Return [x, y] of the center of cell containing provided text 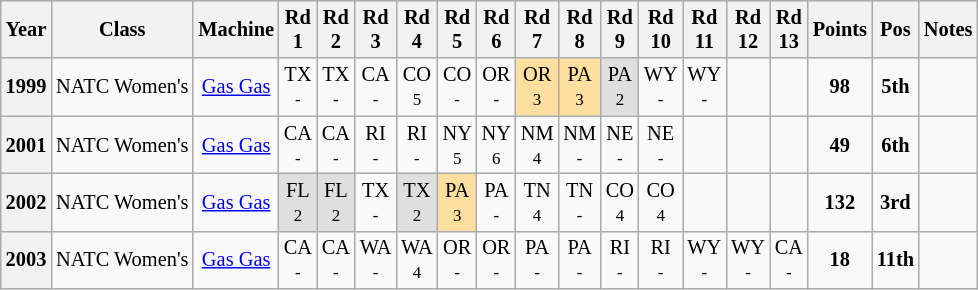
5th [896, 87]
Rd1 [298, 29]
98 [840, 87]
CO- [458, 87]
Rd9 [620, 29]
CO5 [416, 87]
132 [840, 202]
Rd2 [336, 29]
TN4 [538, 202]
Rd5 [458, 29]
2003 [26, 260]
2002 [26, 202]
6th [896, 145]
Rd6 [496, 29]
2001 [26, 145]
Pos [896, 29]
Rd7 [538, 29]
WA- [376, 260]
Machine [236, 29]
Rd4 [416, 29]
Rd10 [661, 29]
49 [840, 145]
TN- [580, 202]
Rd12 [748, 29]
TX2 [416, 202]
1999 [26, 87]
Points [840, 29]
18 [840, 260]
NM- [580, 145]
3rd [896, 202]
NY6 [496, 145]
PA2 [620, 87]
NM4 [538, 145]
OR3 [538, 87]
Notes [948, 29]
11th [896, 260]
Rd13 [789, 29]
NY5 [458, 145]
Class [122, 29]
Year [26, 29]
Rd3 [376, 29]
WA4 [416, 260]
Rd11 [705, 29]
Rd8 [580, 29]
